Search for the cell housing the specified text and yield its (X, Y) center coordinate. 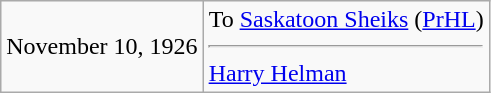
November 10, 1926 (102, 47)
To Saskatoon Sheiks (PrHL)Harry Helman (346, 47)
